Return (X, Y) of the center of cell containing provided text 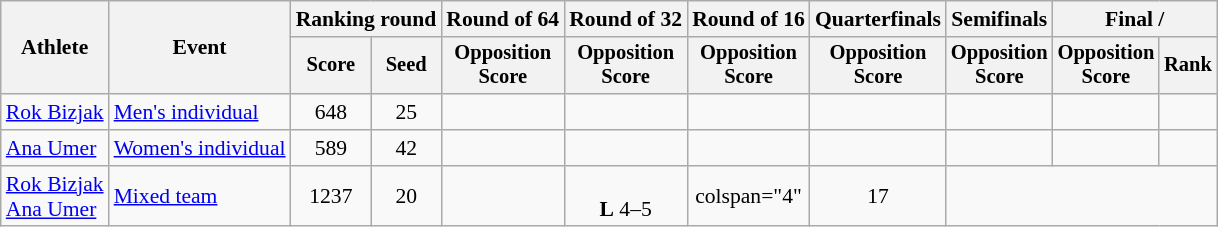
Rok BizjakAna Umer (55, 196)
Event (200, 48)
20 (406, 196)
Ana Umer (55, 148)
Mixed team (200, 196)
L 4–5 (626, 196)
25 (406, 112)
Round of 32 (626, 19)
1237 (332, 196)
648 (332, 112)
Final / (1135, 19)
Men's individual (200, 112)
Women's individual (200, 148)
Round of 64 (502, 19)
Ranking round (366, 19)
Score (332, 66)
Seed (406, 66)
Rank (1188, 66)
colspan="4" (748, 196)
Athlete (55, 48)
Round of 16 (748, 19)
17 (878, 196)
Semifinals (1000, 19)
Quarterfinals (878, 19)
589 (332, 148)
Rok Bizjak (55, 112)
42 (406, 148)
